Locate the cell with the specified text and output its [x, y] center coordinate. 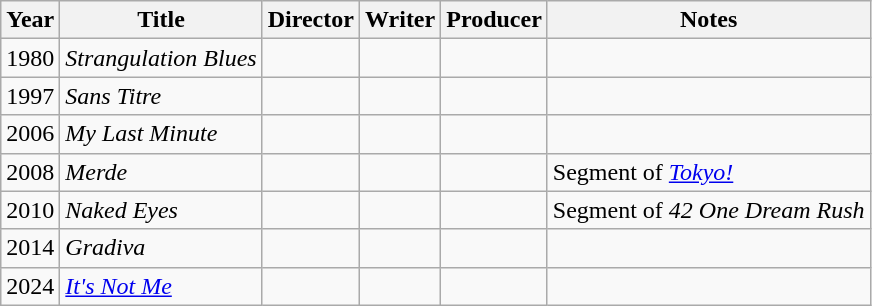
My Last Minute [161, 134]
1997 [30, 96]
Title [161, 20]
Sans Titre [161, 96]
Merde [161, 172]
Year [30, 20]
2024 [30, 286]
Segment of Tokyo! [708, 172]
Gradiva [161, 248]
Producer [494, 20]
Segment of 42 One Dream Rush [708, 210]
2014 [30, 248]
2006 [30, 134]
Writer [400, 20]
It's Not Me [161, 286]
Strangulation Blues [161, 58]
Notes [708, 20]
2008 [30, 172]
1980 [30, 58]
2010 [30, 210]
Naked Eyes [161, 210]
Director [310, 20]
